Return (X, Y) of the center of cell containing provided text 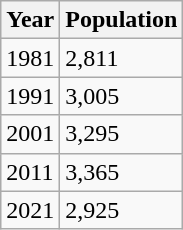
2021 (30, 210)
2,925 (122, 210)
1991 (30, 96)
3,005 (122, 96)
1981 (30, 58)
Population (122, 20)
Year (30, 20)
2011 (30, 172)
2001 (30, 134)
3,365 (122, 172)
3,295 (122, 134)
2,811 (122, 58)
